Scan for the cell matching the given text and deliver its [x, y] coordinate at center. 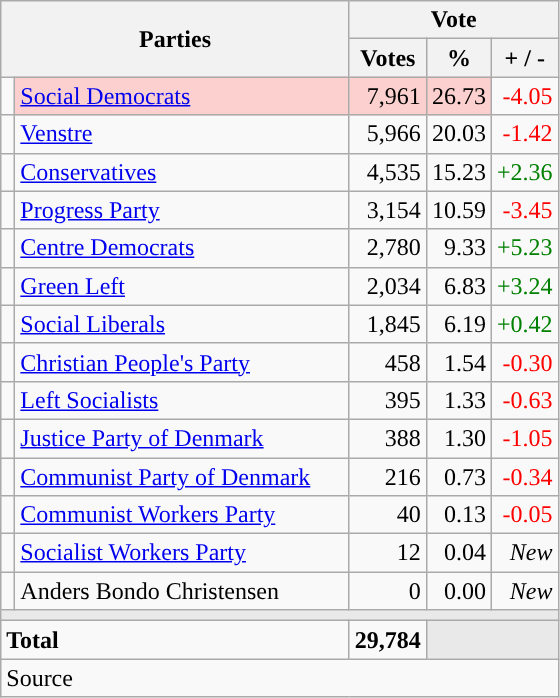
-0.34 [524, 477]
Communist Workers Party [182, 515]
1,845 [388, 324]
-1.05 [524, 438]
29,784 [388, 640]
458 [388, 362]
15.23 [458, 172]
-0.63 [524, 400]
7,961 [388, 96]
-4.05 [524, 96]
-3.45 [524, 210]
Total [176, 640]
0.13 [458, 515]
6.19 [458, 324]
Parties [176, 39]
5,966 [388, 134]
Christian People's Party [182, 362]
Votes [388, 58]
6.83 [458, 286]
Justice Party of Denmark [182, 438]
1.30 [458, 438]
12 [388, 553]
1.33 [458, 400]
Progress Party [182, 210]
Left Socialists [182, 400]
0 [388, 591]
Conservatives [182, 172]
0.04 [458, 553]
-1.42 [524, 134]
+2.36 [524, 172]
0.73 [458, 477]
20.03 [458, 134]
1.54 [458, 362]
2,780 [388, 248]
26.73 [458, 96]
Communist Party of Denmark [182, 477]
Social Liberals [182, 324]
3,154 [388, 210]
Anders Bondo Christensen [182, 591]
9.33 [458, 248]
+3.24 [524, 286]
Source [280, 678]
+5.23 [524, 248]
+ / - [524, 58]
Centre Democrats [182, 248]
Social Democrats [182, 96]
10.59 [458, 210]
+0.42 [524, 324]
216 [388, 477]
% [458, 58]
Vote [454, 20]
2,034 [388, 286]
Socialist Workers Party [182, 553]
388 [388, 438]
395 [388, 400]
Green Left [182, 286]
-0.30 [524, 362]
40 [388, 515]
0.00 [458, 591]
Venstre [182, 134]
4,535 [388, 172]
-0.05 [524, 515]
